Determine the (X, Y) coordinate at the center of the cell enclosing the given text.  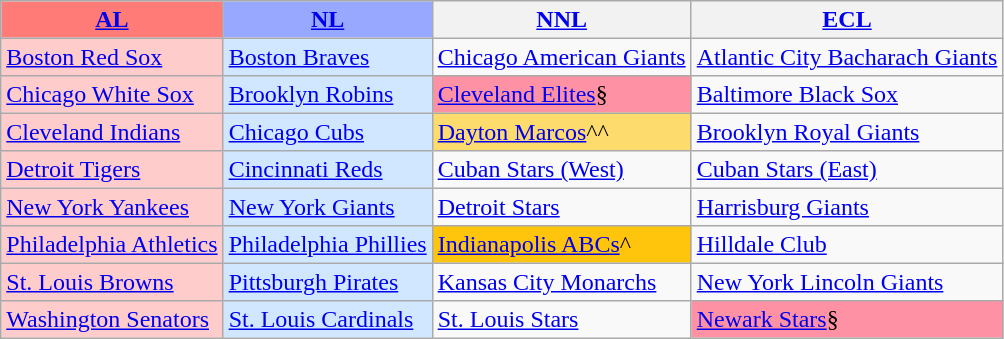
St. Louis Browns (112, 282)
Chicago American Giants (562, 56)
Detroit Tigers (112, 170)
NNL (562, 20)
St. Louis Cardinals (328, 318)
NL (328, 20)
Philadelphia Phillies (328, 244)
Atlantic City Bacharach Giants (847, 56)
Cuban Stars (East) (847, 170)
Cleveland Indians (112, 132)
St. Louis Stars (562, 318)
ECL (847, 20)
Boston Braves (328, 56)
Baltimore Black Sox (847, 94)
New York Yankees (112, 206)
Hilldale Club (847, 244)
Chicago White Sox (112, 94)
Kansas City Monarchs (562, 282)
AL (112, 20)
Brooklyn Robins (328, 94)
Indianapolis ABCs^ (562, 244)
Newark Stars§ (847, 318)
Pittsburgh Pirates (328, 282)
Boston Red Sox (112, 56)
Detroit Stars (562, 206)
Cuban Stars (West) (562, 170)
Dayton Marcos^^ (562, 132)
Brooklyn Royal Giants (847, 132)
Washington Senators (112, 318)
Harrisburg Giants (847, 206)
New York Lincoln Giants (847, 282)
Chicago Cubs (328, 132)
New York Giants (328, 206)
Cincinnati Reds (328, 170)
Cleveland Elites§ (562, 94)
Philadelphia Athletics (112, 244)
